Detect which cell encompasses the target text, then output its [X, Y] center coordinate. 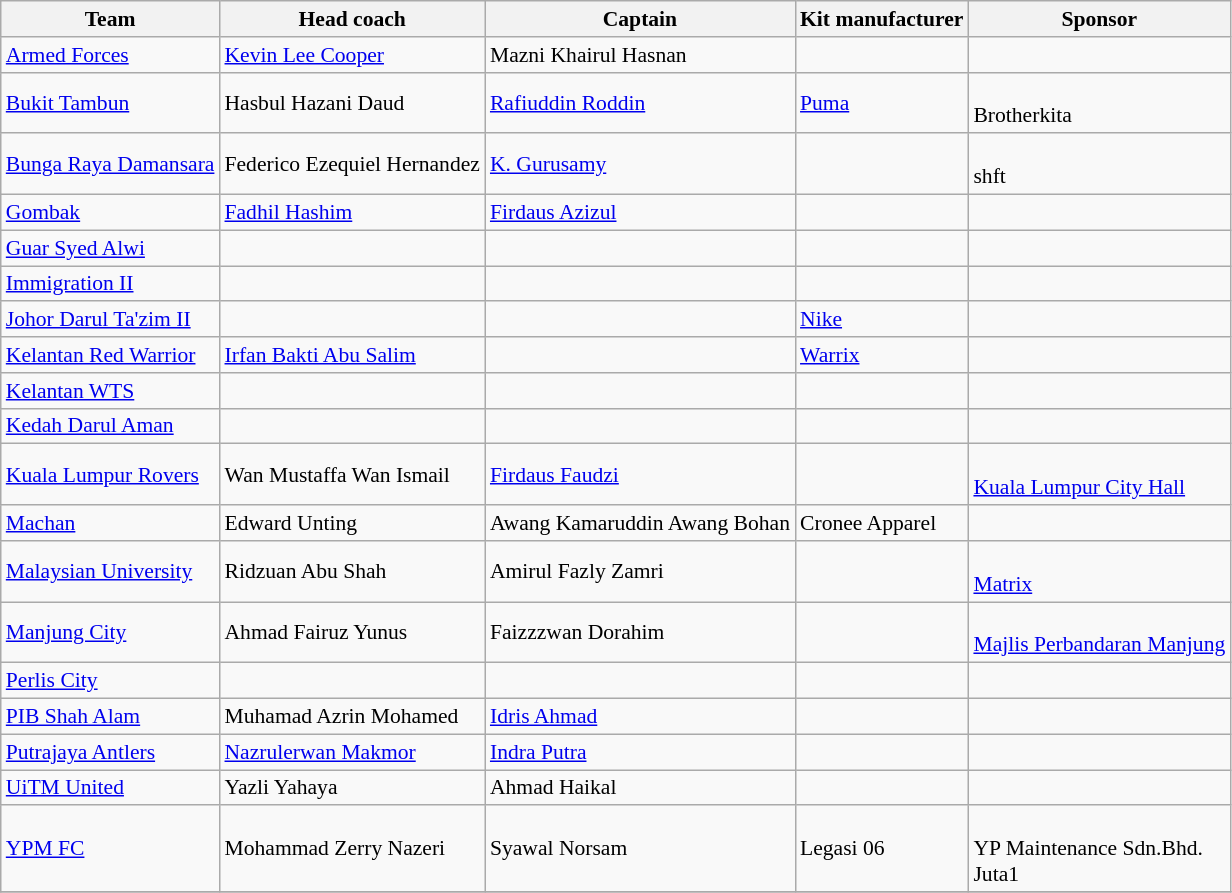
Awang Kamaruddin Awang Bohan [640, 523]
Johor Darul Ta'zim II [110, 320]
Firdaus Faudzi [640, 474]
PIB Shah Alam [110, 717]
shft [1099, 164]
Kit manufacturer [882, 19]
Faizzzwan Dorahim [640, 632]
Head coach [352, 19]
Armed Forces [110, 55]
YPM FC [110, 850]
Immigration II [110, 284]
Kuala Lumpur Rovers [110, 474]
Idris Ahmad [640, 717]
Nazrulerwan Makmor [352, 752]
Wan Mustaffa Wan Ismail [352, 474]
Manjung City [110, 632]
Cronee Apparel [882, 523]
Team [110, 19]
Perlis City [110, 681]
Gombak [110, 213]
Firdaus Azizul [640, 213]
Legasi 06 [882, 850]
Captain [640, 19]
Machan [110, 523]
Federico Ezequiel Hernandez [352, 164]
Nike [882, 320]
Ridzuan Abu Shah [352, 572]
Putrajaya Antlers [110, 752]
Amirul Fazly Zamri [640, 572]
Bukit Tambun [110, 102]
YP Maintenance Sdn.Bhd.Juta1 [1099, 850]
Puma [882, 102]
Guar Syed Alwi [110, 248]
Majlis Perbandaran Manjung [1099, 632]
Brotherkita [1099, 102]
Ahmad Fairuz Yunus [352, 632]
Kelantan Red Warrior [110, 355]
Sponsor [1099, 19]
Matrix [1099, 572]
Mohammad Zerry Nazeri [352, 850]
Warrix [882, 355]
Mazni Khairul Hasnan [640, 55]
Syawal Norsam [640, 850]
K. Gurusamy [640, 164]
Kedah Darul Aman [110, 426]
Muhamad Azrin Mohamed [352, 717]
Bunga Raya Damansara [110, 164]
UiTM United [110, 788]
Kuala Lumpur City Hall [1099, 474]
Edward Unting [352, 523]
Kevin Lee Cooper [352, 55]
Irfan Bakti Abu Salim [352, 355]
Ahmad Haikal [640, 788]
Yazli Yahaya [352, 788]
Fadhil Hashim [352, 213]
Rafiuddin Roddin [640, 102]
Malaysian University [110, 572]
Hasbul Hazani Daud [352, 102]
Kelantan WTS [110, 391]
Indra Putra [640, 752]
